Detect which cell encompasses the target text, then output its (X, Y) center coordinate. 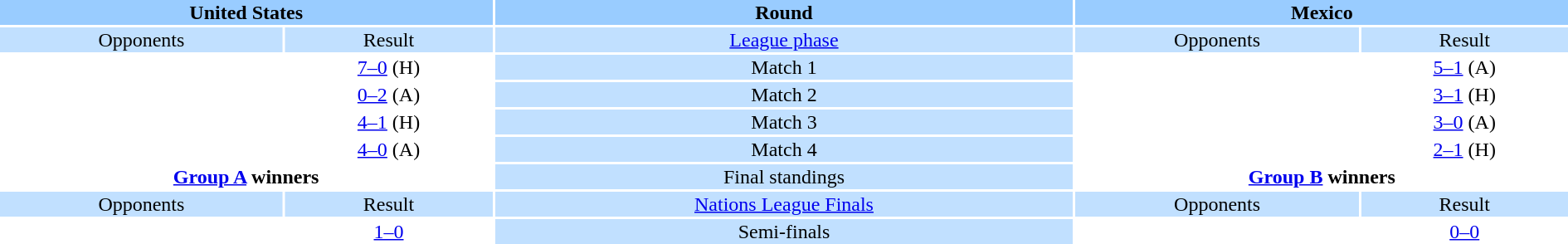
Final standings (783, 177)
5–1 (A) (1464, 67)
4–1 (H) (388, 122)
0–2 (A) (388, 95)
Match 2 (783, 95)
4–0 (A) (388, 149)
Group A winners (246, 177)
Group B winners (1322, 177)
League phase (783, 40)
Match 3 (783, 122)
Round (783, 12)
Mexico (1322, 12)
1–0 (388, 232)
3–1 (H) (1464, 95)
3–0 (A) (1464, 122)
7–0 (H) (388, 67)
Match 1 (783, 67)
Semi-finals (783, 232)
United States (246, 12)
2–1 (H) (1464, 149)
Nations League Finals (783, 204)
0–0 (1464, 232)
Match 4 (783, 149)
